Search for the cell housing the specified text and yield its (X, Y) center coordinate. 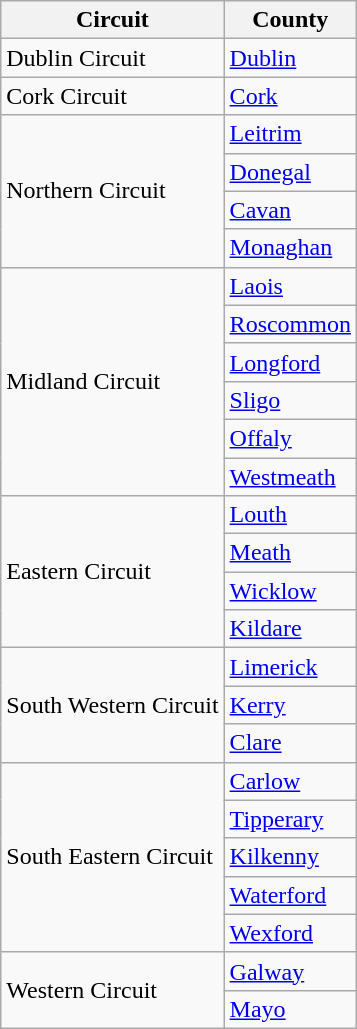
Donegal (290, 172)
Carlow (290, 781)
Clare (290, 743)
Cork Circuit (112, 96)
Mayo (290, 1009)
Kilkenny (290, 857)
Wexford (290, 933)
Monaghan (290, 248)
South Eastern Circuit (112, 857)
Circuit (112, 20)
County (290, 20)
Westmeath (290, 477)
Cork (290, 96)
Northern Circuit (112, 191)
Longford (290, 362)
Eastern Circuit (112, 572)
Dublin Circuit (112, 58)
Sligo (290, 400)
Galway (290, 971)
Leitrim (290, 134)
Western Circuit (112, 990)
Roscommon (290, 324)
Cavan (290, 210)
Louth (290, 515)
Laois (290, 286)
Midland Circuit (112, 381)
Kerry (290, 705)
Tipperary (290, 819)
Offaly (290, 438)
South Western Circuit (112, 705)
Wicklow (290, 591)
Meath (290, 553)
Limerick (290, 667)
Waterford (290, 895)
Kildare (290, 629)
Dublin (290, 58)
